Capture the cell that displays the provided text and extract its [X, Y] central coordinate. 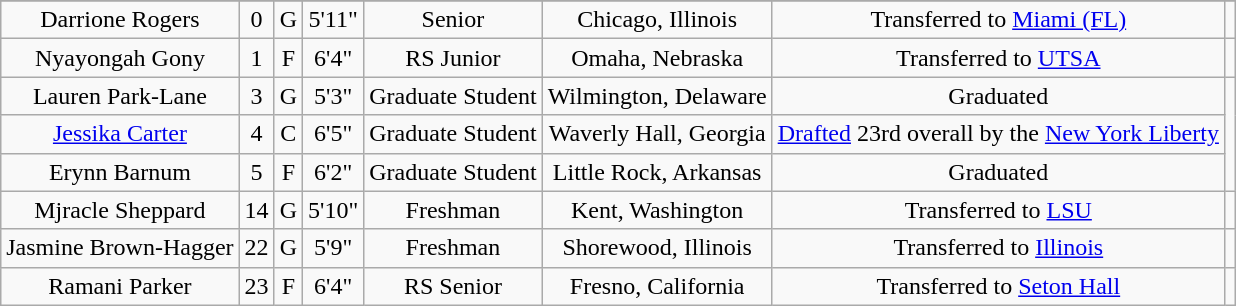
Chicago, Illinois [657, 20]
RS Junior [453, 58]
5'11" [334, 20]
23 [256, 286]
Kent, Washington [657, 210]
RS Senior [453, 286]
Erynn Barnum [120, 172]
5 [256, 172]
4 [256, 134]
6'2" [334, 172]
Darrione Rogers [120, 20]
Senior [453, 20]
Transferred to UTSA [998, 58]
Fresno, California [657, 286]
Little Rock, Arkansas [657, 172]
Nyayongah Gony [120, 58]
Lauren Park-Lane [120, 96]
1 [256, 58]
5'9" [334, 248]
Transferred to Miami (FL) [998, 20]
Wilmington, Delaware [657, 96]
14 [256, 210]
Transferred to LSU [998, 210]
Jessika Carter [120, 134]
Waverly Hall, Georgia [657, 134]
5'3" [334, 96]
0 [256, 20]
Ramani Parker [120, 286]
3 [256, 96]
5'10" [334, 210]
6'5" [334, 134]
Shorewood, Illinois [657, 248]
Jasmine Brown-Hagger [120, 248]
C [288, 134]
Drafted 23rd overall by the New York Liberty [998, 134]
Transferred to Illinois [998, 248]
22 [256, 248]
Omaha, Nebraska [657, 58]
Transferred to Seton Hall [998, 286]
Mjracle Sheppard [120, 210]
